Output the (X, Y) coordinate of the center of the cell containing the given text.  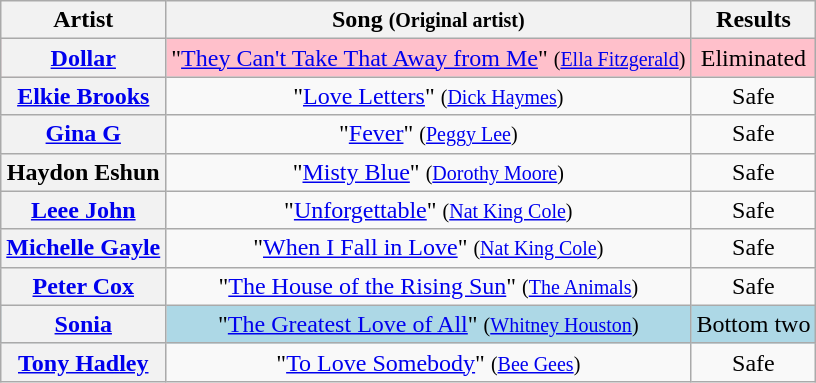
"To Love Somebody" (Bee Gees) (428, 362)
Results (754, 20)
Michelle Gayle (84, 248)
Elkie Brooks (84, 96)
Sonia (84, 324)
Tony Hadley (84, 362)
"They Can't Take That Away from Me" (Ella Fitzgerald) (428, 58)
"Fever" (Peggy Lee) (428, 134)
"The Greatest Love of All" (Whitney Houston) (428, 324)
"The House of the Rising Sun" (The Animals) (428, 286)
Leee John (84, 210)
Dollar (84, 58)
Peter Cox (84, 286)
Artist (84, 20)
Song (Original artist) (428, 20)
Eliminated (754, 58)
"Unforgettable" (Nat King Cole) (428, 210)
"Love Letters" (Dick Haymes) (428, 96)
Haydon Eshun (84, 172)
"When I Fall in Love" (Nat King Cole) (428, 248)
Gina G (84, 134)
"Misty Blue" (Dorothy Moore) (428, 172)
Bottom two (754, 324)
